For the text-containing cell, return its midpoint in (x, y) coordinate format. 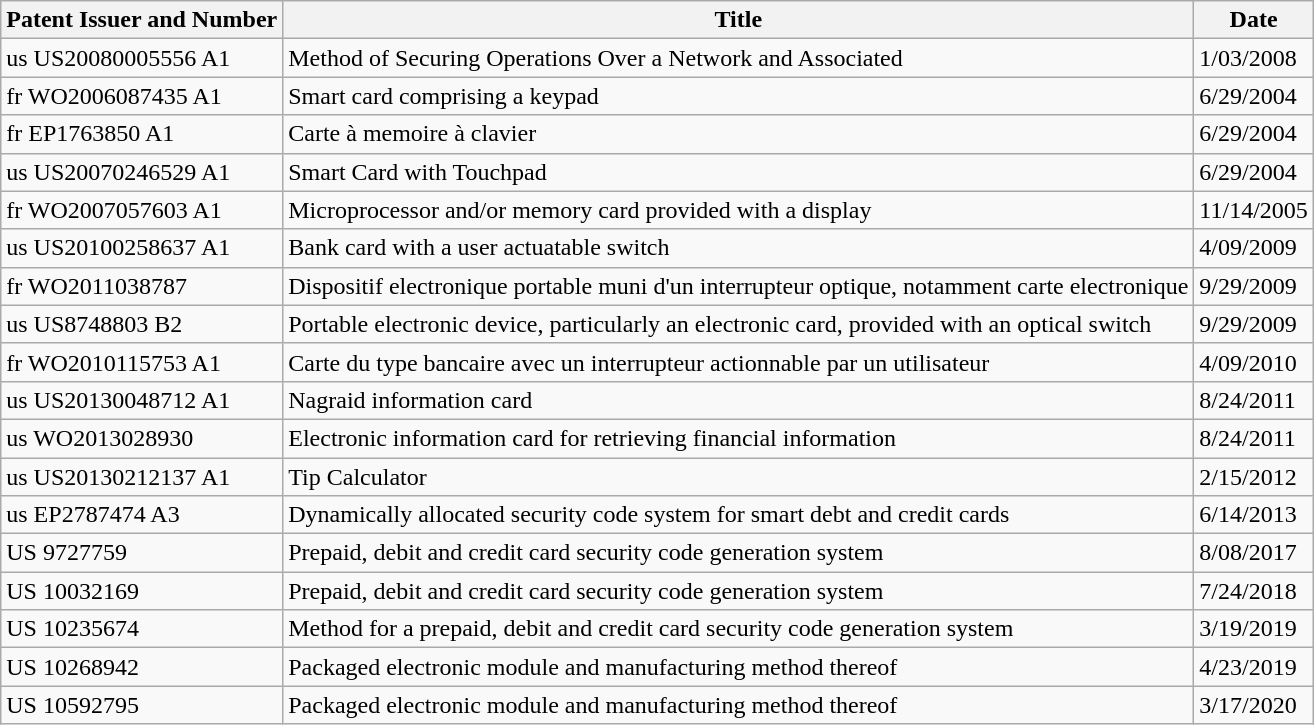
us US20130048712 A1 (142, 400)
us EP2787474 A3 (142, 515)
us US8748803 B2 (142, 324)
US 9727759 (142, 553)
Dynamically allocated security code system for smart debt and credit cards (738, 515)
fr WO2011038787 (142, 286)
3/19/2019 (1254, 629)
us US20070246529 A1 (142, 172)
Smart card comprising a keypad (738, 96)
7/24/2018 (1254, 591)
fr EP1763850 A1 (142, 134)
US 10268942 (142, 667)
6/14/2013 (1254, 515)
us WO2013028930 (142, 438)
us US20080005556 A1 (142, 58)
Method of Securing Operations Over a Network and Associated (738, 58)
Microprocessor and/or memory card provided with a display (738, 210)
Method for a prepaid, debit and credit card security code generation system (738, 629)
Nagraid information card (738, 400)
Bank card with a user actuatable switch (738, 248)
Carte à memoire à clavier (738, 134)
US 10592795 (142, 705)
fr WO2006087435 A1 (142, 96)
US 10235674 (142, 629)
4/23/2019 (1254, 667)
Smart Card with Touchpad (738, 172)
8/08/2017 (1254, 553)
Title (738, 20)
11/14/2005 (1254, 210)
Tip Calculator (738, 477)
us US20100258637 A1 (142, 248)
1/03/2008 (1254, 58)
3/17/2020 (1254, 705)
4/09/2010 (1254, 362)
Dispositif electronique portable muni d'un interrupteur optique, notamment carte electronique (738, 286)
US 10032169 (142, 591)
Date (1254, 20)
fr WO2007057603 A1 (142, 210)
Patent Issuer and Number (142, 20)
Portable electronic device, particularly an electronic card, provided with an optical switch (738, 324)
4/09/2009 (1254, 248)
us US20130212137 A1 (142, 477)
Carte du type bancaire avec un interrupteur actionnable par un utilisateur (738, 362)
Electronic information card for retrieving financial information (738, 438)
2/15/2012 (1254, 477)
fr WO2010115753 A1 (142, 362)
